From the cell containing the given text, extract its center point as [x, y] coordinate. 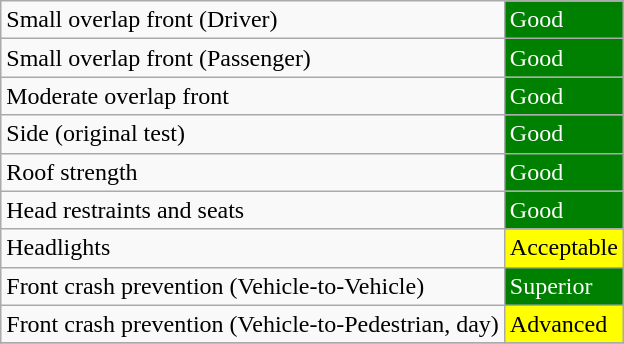
Head restraints and seats [253, 210]
Front crash prevention (Vehicle-to-Vehicle) [253, 286]
Headlights [253, 248]
Superior [564, 286]
Side (original test) [253, 134]
Moderate overlap front [253, 96]
Advanced [564, 324]
Front crash prevention (Vehicle-to-Pedestrian, day) [253, 324]
Small overlap front (Driver) [253, 20]
Roof strength [253, 172]
Small overlap front (Passenger) [253, 58]
Acceptable [564, 248]
